Detect which cell encompasses the target text, then output its [X, Y] center coordinate. 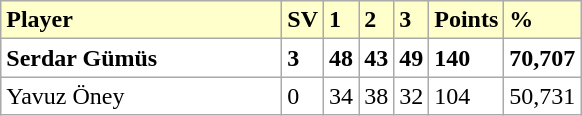
Yavuz Öney [142, 96]
49 [412, 58]
Points [466, 20]
2 [376, 20]
0 [303, 96]
70,707 [542, 58]
48 [342, 58]
38 [376, 96]
32 [412, 96]
34 [342, 96]
SV [303, 20]
43 [376, 58]
% [542, 20]
140 [466, 58]
Serdar Gümüs [142, 58]
1 [342, 20]
50,731 [542, 96]
Player [142, 20]
104 [466, 96]
